Find where the given text appears and provide that cell's center as (x, y) coordinate. 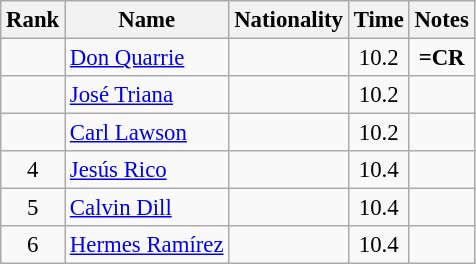
José Triana (147, 95)
Jesús Rico (147, 170)
6 (33, 245)
Rank (33, 20)
Time (378, 20)
Carl Lawson (147, 133)
5 (33, 208)
Hermes Ramírez (147, 245)
Nationality (288, 20)
Don Quarrie (147, 58)
Name (147, 20)
Notes (442, 20)
=CR (442, 58)
Calvin Dill (147, 208)
4 (33, 170)
